Scan for the cell matching the given text and deliver its (X, Y) coordinate at center. 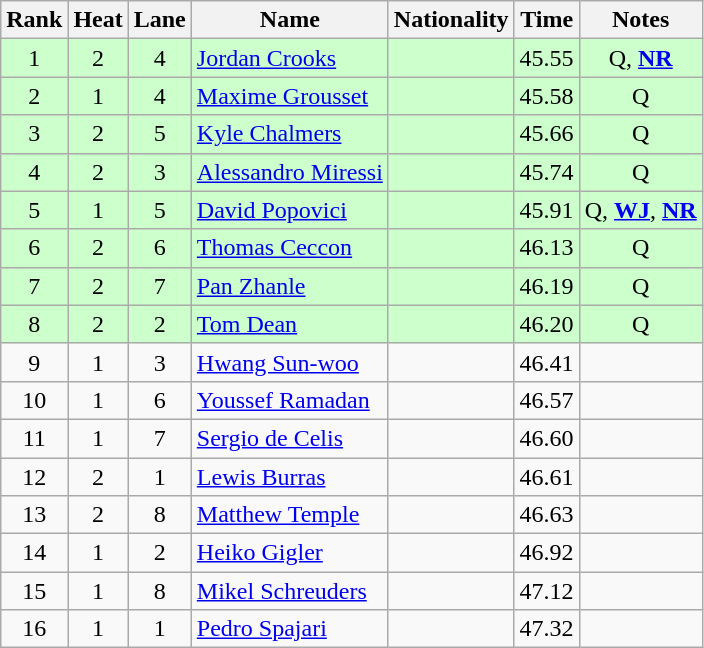
16 (34, 629)
46.57 (546, 400)
13 (34, 515)
Youssef Ramadan (290, 400)
46.20 (546, 324)
45.58 (546, 96)
46.92 (546, 553)
46.13 (546, 248)
45.55 (546, 58)
11 (34, 438)
Matthew Temple (290, 515)
Maxime Grousset (290, 96)
45.74 (546, 172)
Q, WJ, NR (640, 210)
15 (34, 591)
Jordan Crooks (290, 58)
Mikel Schreuders (290, 591)
46.63 (546, 515)
46.61 (546, 477)
David Popovici (290, 210)
Hwang Sun-woo (290, 362)
Alessandro Miressi (290, 172)
46.41 (546, 362)
47.12 (546, 591)
Thomas Ceccon (290, 248)
Heat (98, 20)
Sergio de Celis (290, 438)
Pedro Spajari (290, 629)
46.60 (546, 438)
Lewis Burras (290, 477)
47.32 (546, 629)
Name (290, 20)
46.19 (546, 286)
45.66 (546, 134)
10 (34, 400)
Tom Dean (290, 324)
Kyle Chalmers (290, 134)
Q, NR (640, 58)
14 (34, 553)
12 (34, 477)
45.91 (546, 210)
Nationality (451, 20)
Time (546, 20)
Heiko Gigler (290, 553)
Pan Zhanle (290, 286)
Notes (640, 20)
Lane (160, 20)
Rank (34, 20)
9 (34, 362)
